Return the [x, y] coordinate for the center point of the cell that contains the specified text.  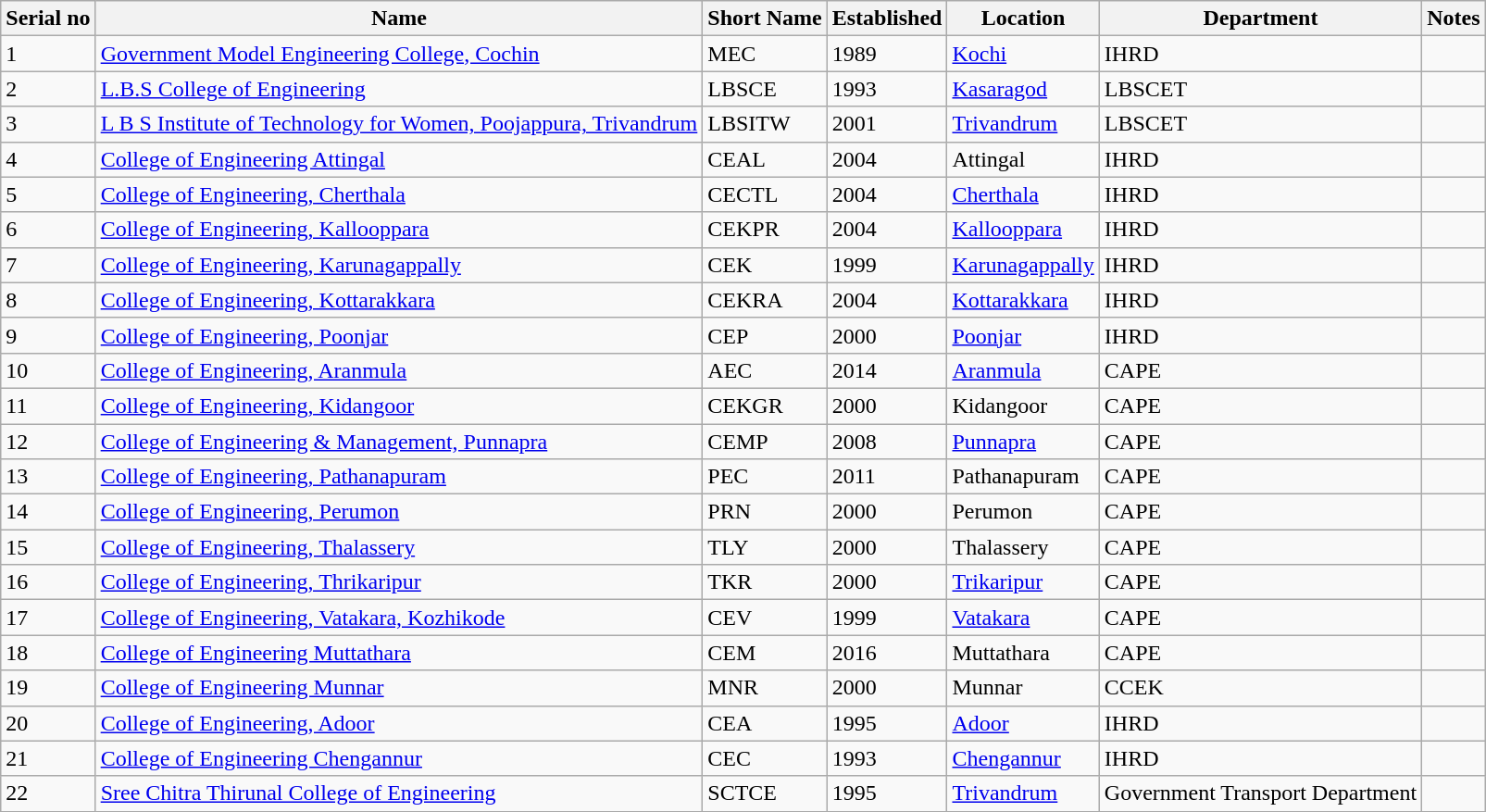
Kidangoor [1023, 406]
CECTL [765, 194]
10 [48, 370]
College of Engineering, Kidangoor [399, 406]
8 [48, 300]
Karunagappally [1023, 265]
20 [48, 723]
Location [1023, 19]
College of Engineering, Vatakara, Kozhikode [399, 618]
College of Engineering, Thalassery [399, 547]
2011 [887, 477]
2008 [887, 442]
College of Engineering, Perumon [399, 512]
4 [48, 159]
CEM [765, 653]
Adoor [1023, 723]
18 [48, 653]
Kochi [1023, 54]
11 [48, 406]
CEA [765, 723]
7 [48, 265]
CEK [765, 265]
AEC [765, 370]
12 [48, 442]
Established [887, 19]
Poonjar [1023, 335]
CEMP [765, 442]
Serial no [48, 19]
21 [48, 758]
College of Engineering, Kottarakkara [399, 300]
Munnar [1023, 688]
L B S Institute of Technology for Women, Poojappura, Trivandrum [399, 124]
Cherthala [1023, 194]
Government Model Engineering College, Cochin [399, 54]
16 [48, 582]
19 [48, 688]
CEKRA [765, 300]
College of Engineering & Management, Punnapra [399, 442]
13 [48, 477]
College of Engineering Attingal [399, 159]
Trikaripur [1023, 582]
Government Transport Department [1260, 793]
2001 [887, 124]
Kasaragod [1023, 89]
17 [48, 618]
Vatakara [1023, 618]
1 [48, 54]
3 [48, 124]
Name [399, 19]
College of Engineering, Aranmula [399, 370]
PRN [765, 512]
College of Engineering Muttathara [399, 653]
Muttathara [1023, 653]
15 [48, 547]
Pathanapuram [1023, 477]
14 [48, 512]
College of Engineering Chengannur [399, 758]
SCTCE [765, 793]
College of Engineering, Thrikaripur [399, 582]
CEKGR [765, 406]
2014 [887, 370]
Notes [1454, 19]
TKR [765, 582]
CEKPR [765, 230]
2016 [887, 653]
6 [48, 230]
CEV [765, 618]
Department [1260, 19]
2 [48, 89]
College of Engineering, Poonjar [399, 335]
CCEK [1260, 688]
College of Engineering, Kallooppara [399, 230]
College of Engineering, Karunagappally [399, 265]
College of Engineering Munnar [399, 688]
College of Engineering, Pathanapuram [399, 477]
College of Engineering, Adoor [399, 723]
TLY [765, 547]
Aranmula [1023, 370]
LBSCE [765, 89]
Perumon [1023, 512]
MNR [765, 688]
Punnapra [1023, 442]
PEC [765, 477]
CEC [765, 758]
22 [48, 793]
Sree Chitra Thirunal College of Engineering [399, 793]
9 [48, 335]
LBSITW [765, 124]
Thalassery [1023, 547]
1989 [887, 54]
Short Name [765, 19]
Attingal [1023, 159]
Chengannur [1023, 758]
CEP [765, 335]
CEAL [765, 159]
MEC [765, 54]
Kottarakkara [1023, 300]
L.B.S College of Engineering [399, 89]
College of Engineering, Cherthala [399, 194]
5 [48, 194]
Kallooppara [1023, 230]
